For the text-containing cell, return its midpoint in (x, y) coordinate format. 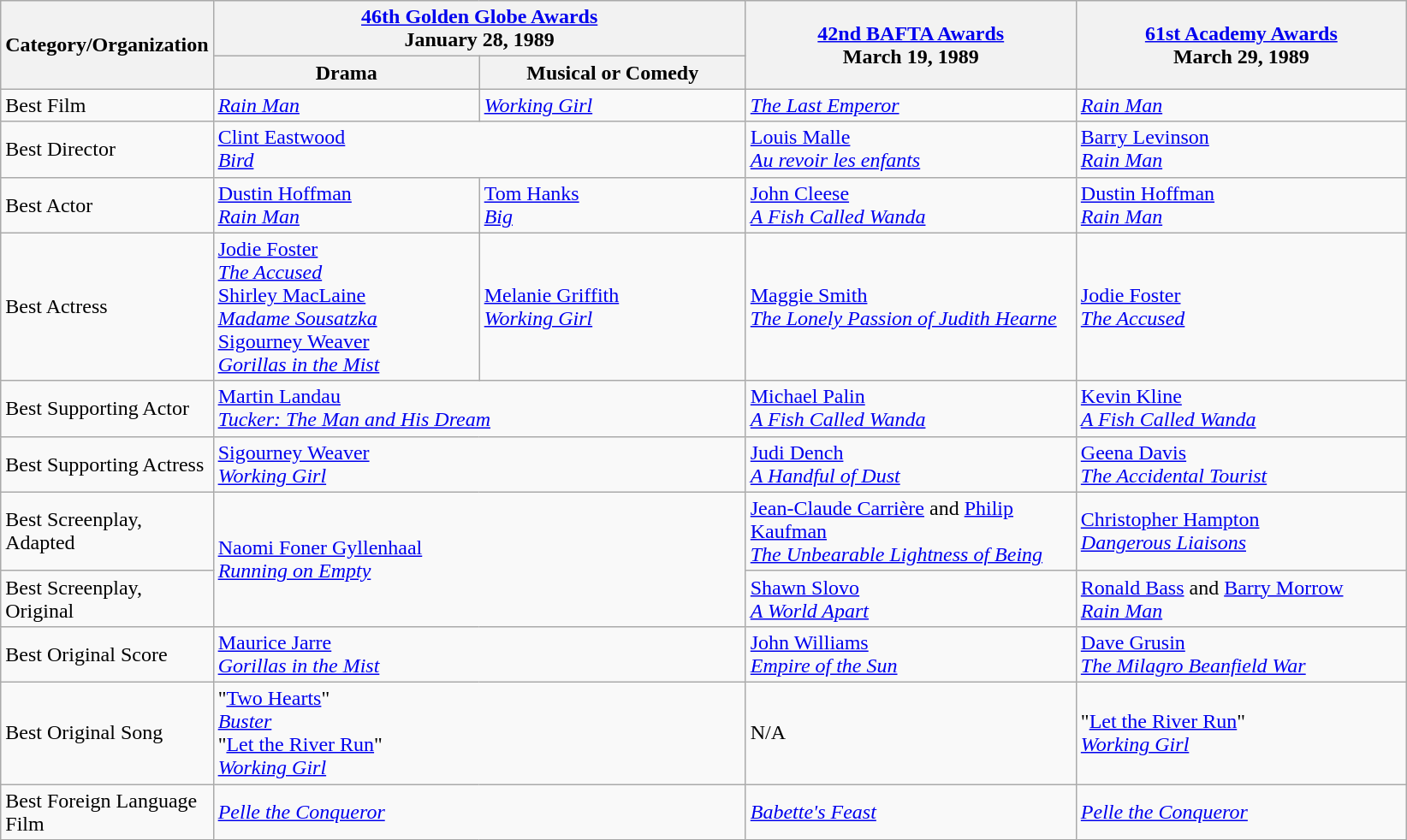
Judi DenchA Handful of Dust (911, 464)
61st Academy AwardsMarch 29, 1989 (1241, 44)
Category/Organization (107, 44)
John CleeseA Fish Called Wanda (911, 205)
Maggie SmithThe Lonely Passion of Judith Hearne (911, 306)
Musical or Comedy (613, 73)
Best Actress (107, 306)
Tom HanksBig (613, 205)
Jodie FosterThe Accused (1241, 306)
The Last Emperor (911, 105)
Jodie FosterThe AccusedShirley MacLaineMadame SousatzkaSigourney WeaverGorillas in the Mist (346, 306)
Best Screenplay, Adapted (107, 531)
Best Actor (107, 205)
Babette's Feast (911, 811)
Melanie GriffithWorking Girl (613, 306)
42nd BAFTA AwardsMarch 19, 1989 (911, 44)
John WilliamsEmpire of the Sun (911, 654)
Dave GrusinThe Milagro Beanfield War (1241, 654)
Best Supporting Actress (107, 464)
Best Screenplay, Original (107, 599)
Barry LevinsonRain Man (1241, 149)
Louis MalleAu revoir les enfants (911, 149)
Martin LandauTucker: The Man and His Dream (479, 409)
Maurice JarreGorillas in the Mist (479, 654)
Working Girl (613, 105)
Best Supporting Actor (107, 409)
Clint EastwoodBird (479, 149)
Ronald Bass and Barry MorrowRain Man (1241, 599)
Best Original Song (107, 732)
Michael PalinA Fish Called Wanda (911, 409)
"Two Hearts"Buster"Let the River Run"Working Girl (479, 732)
Kevin KlineA Fish Called Wanda (1241, 409)
N/A (911, 732)
Drama (346, 73)
Geena DavisThe Accidental Tourist (1241, 464)
Shawn SlovoA World Apart (911, 599)
Best Director (107, 149)
Sigourney WeaverWorking Girl (479, 464)
Naomi Foner GyllenhaalRunning on Empty (479, 559)
"Let the River Run"Working Girl (1241, 732)
Best Film (107, 105)
Christopher HamptonDangerous Liaisons (1241, 531)
Best Foreign Language Film (107, 811)
Jean-Claude Carrière and Philip KaufmanThe Unbearable Lightness of Being (911, 531)
46th Golden Globe AwardsJanuary 28, 1989 (479, 29)
Best Original Score (107, 654)
